Locate the cell with the specified text and output its [X, Y] center coordinate. 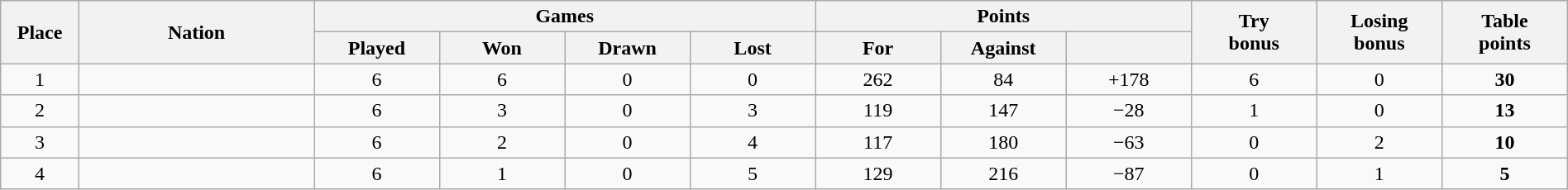
−87 [1129, 173]
262 [878, 79]
Tablepoints [1505, 32]
10 [1505, 142]
Lost [753, 48]
Games [565, 17]
Played [377, 48]
Won [502, 48]
Drawn [628, 48]
Points [1004, 17]
Place [40, 32]
117 [878, 142]
−63 [1129, 142]
+178 [1129, 79]
84 [1003, 79]
Losingbonus [1379, 32]
119 [878, 111]
Trybonus [1254, 32]
180 [1003, 142]
−28 [1129, 111]
Against [1003, 48]
129 [878, 173]
216 [1003, 173]
147 [1003, 111]
For [878, 48]
30 [1505, 79]
Nation [196, 32]
13 [1505, 111]
